Extract the (x, y) coordinate from the center of the cell holding the provided text.  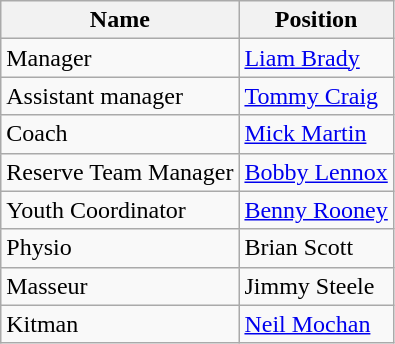
Tommy Craig (316, 96)
Bobby Lennox (316, 172)
Benny Rooney (316, 210)
Youth Coordinator (120, 210)
Reserve Team Manager (120, 172)
Mick Martin (316, 134)
Kitman (120, 324)
Brian Scott (316, 248)
Assistant manager (120, 96)
Physio (120, 248)
Masseur (120, 286)
Jimmy Steele (316, 286)
Position (316, 20)
Coach (120, 134)
Manager (120, 58)
Liam Brady (316, 58)
Name (120, 20)
Neil Mochan (316, 324)
